Output the [x, y] coordinate of the center of the cell containing the given text.  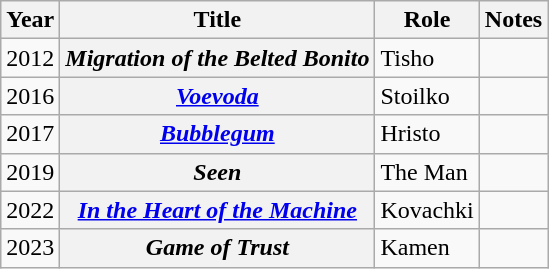
Title [218, 20]
Migration of the Belted Bonito [218, 58]
Notes [513, 20]
Seen [218, 172]
Kamen [427, 248]
Kovachki [427, 210]
Tisho [427, 58]
Role [427, 20]
The Man [427, 172]
2019 [30, 172]
Stoilko [427, 96]
Game of Trust [218, 248]
2023 [30, 248]
2017 [30, 134]
Hristo [427, 134]
2022 [30, 210]
2012 [30, 58]
Bubblegum [218, 134]
In the Heart of the Machine [218, 210]
Voevoda [218, 96]
Year [30, 20]
2016 [30, 96]
